For the text-containing cell, return its midpoint in (x, y) coordinate format. 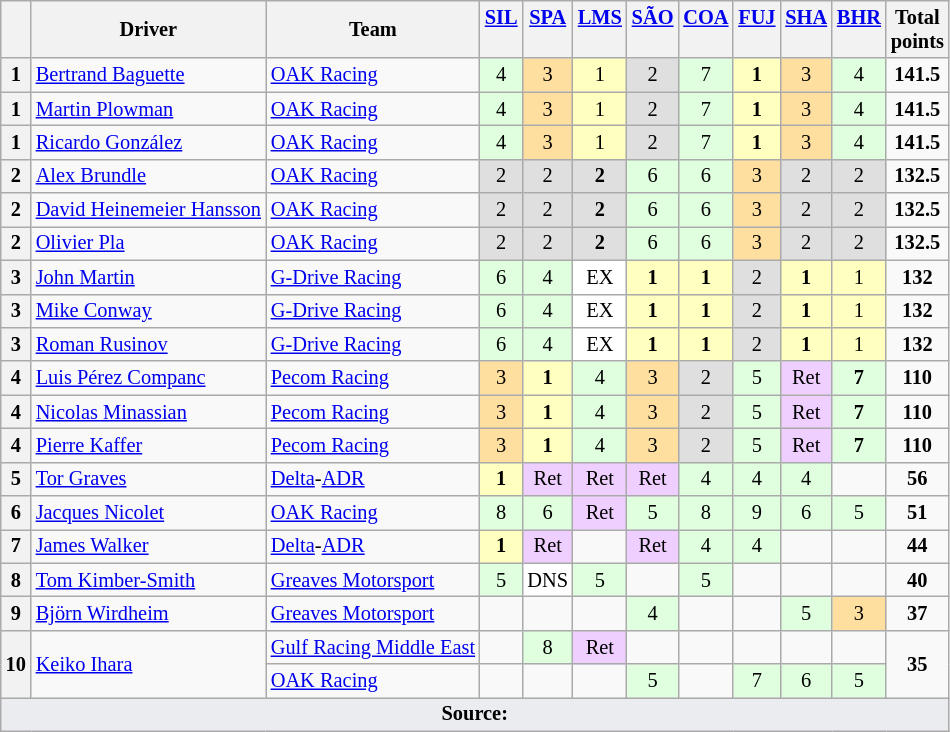
John Martin (148, 277)
Mike Conway (148, 311)
35 (918, 664)
51 (918, 513)
Alex Brundle (148, 176)
COA (706, 29)
Gulf Racing Middle East (373, 647)
Team (373, 29)
Keiko Ihara (148, 664)
David Heinemeier Hansson (148, 210)
Björn Wirdheim (148, 613)
Pierre Kaffer (148, 445)
40 (918, 580)
Roman Rusinov (148, 344)
SHA (806, 29)
Driver (148, 29)
Luis Pérez Companc (148, 378)
Jacques Nicolet (148, 513)
James Walker (148, 546)
LMS (600, 29)
37 (918, 613)
Ricardo González (148, 142)
Tom Kimber-Smith (148, 580)
Tor Graves (148, 479)
SÃO (653, 29)
DNS (547, 580)
SIL (502, 29)
Nicolas Minassian (148, 412)
Totalpoints (918, 29)
44 (918, 546)
Martin Plowman (148, 109)
10 (16, 664)
Source: (475, 714)
SPA (547, 29)
Bertrand Baguette (148, 75)
FUJ (756, 29)
56 (918, 479)
BHR (859, 29)
Olivier Pla (148, 243)
